Find where the given text appears and provide that cell's center as (x, y) coordinate. 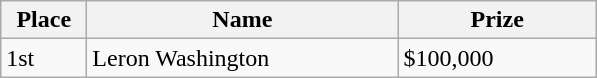
Place (44, 20)
$100,000 (498, 58)
Leron Washington (242, 58)
Prize (498, 20)
Name (242, 20)
1st (44, 58)
